Provide the [X, Y] coordinate of the cell's center where the given text is located.  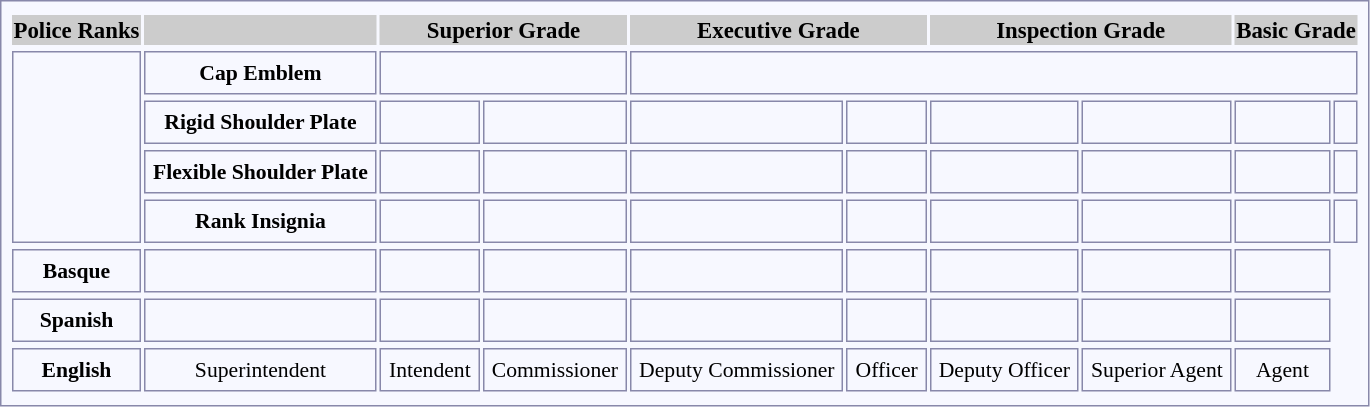
Rank Insignia [260, 222]
Basic Grade [1296, 30]
Police Ranks [76, 30]
Inspection Grade [1081, 30]
Commissioner [555, 370]
Executive Grade [778, 30]
English [76, 370]
Deputy Commissioner [737, 370]
Basque [76, 271]
Officer [887, 370]
Superior Agent [1157, 370]
Cap Emblem [260, 73]
Superior Grade [504, 30]
Spanish [76, 320]
Agent [1282, 370]
Superintendent [260, 370]
Deputy Officer [1004, 370]
Flexible Shoulder Plate [260, 172]
Intendent [430, 370]
Rigid Shoulder Plate [260, 122]
